Return (X, Y) of the center of cell containing provided text 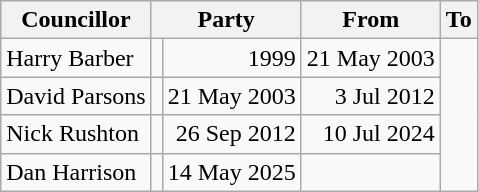
Party (226, 20)
1999 (232, 58)
Harry Barber (76, 58)
Councillor (76, 20)
From (370, 20)
To (458, 20)
10 Jul 2024 (370, 134)
14 May 2025 (232, 172)
Dan Harrison (76, 172)
Nick Rushton (76, 134)
3 Jul 2012 (370, 96)
David Parsons (76, 96)
26 Sep 2012 (232, 134)
